Find where the given text appears and provide that cell's center as [X, Y] coordinate. 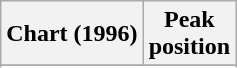
Chart (1996) [72, 34]
Peakposition [189, 34]
